Search for the cell housing the specified text and yield its (X, Y) center coordinate. 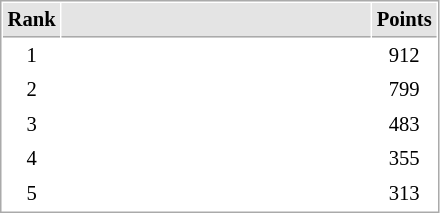
313 (404, 194)
912 (404, 56)
2 (32, 90)
Points (404, 20)
1 (32, 56)
Rank (32, 20)
355 (404, 158)
799 (404, 90)
5 (32, 194)
4 (32, 158)
3 (32, 124)
483 (404, 124)
